Scan for the cell matching the given text and deliver its (X, Y) coordinate at center. 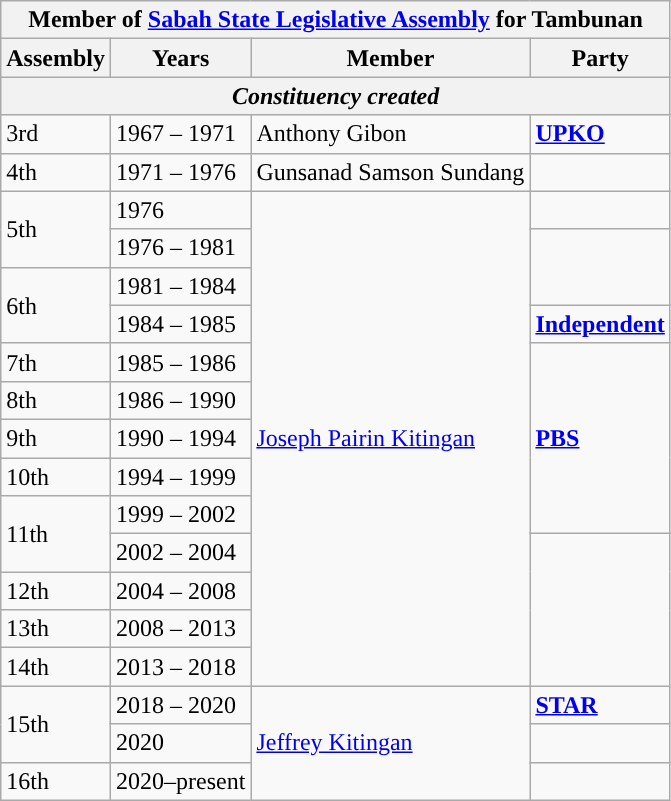
6th (56, 305)
PBS (600, 438)
2002 – 2004 (180, 553)
1985 – 1986 (180, 362)
Gunsanad Samson Sundang (390, 172)
1994 – 1999 (180, 477)
14th (56, 667)
UPKO (600, 134)
Constituency created (336, 96)
1971 – 1976 (180, 172)
Member (390, 58)
2018 – 2020 (180, 705)
1976 – 1981 (180, 248)
2013 – 2018 (180, 667)
11th (56, 534)
3rd (56, 134)
Joseph Pairin Kitingan (390, 438)
2008 – 2013 (180, 629)
1986 – 1990 (180, 400)
15th (56, 724)
1967 – 1971 (180, 134)
Anthony Gibon (390, 134)
Jeffrey Kitingan (390, 743)
STAR (600, 705)
10th (56, 477)
2020 (180, 743)
2004 – 2008 (180, 591)
12th (56, 591)
9th (56, 438)
13th (56, 629)
Years (180, 58)
1981 – 1984 (180, 286)
16th (56, 781)
Party (600, 58)
4th (56, 172)
Assembly (56, 58)
2020–present (180, 781)
1999 – 2002 (180, 515)
1990 – 1994 (180, 438)
8th (56, 400)
1984 – 1985 (180, 324)
7th (56, 362)
Member of Sabah State Legislative Assembly for Tambunan (336, 20)
1976 (180, 210)
Independent (600, 324)
5th (56, 229)
